Determine the (X, Y) coordinate at the center of the cell enclosing the given text.  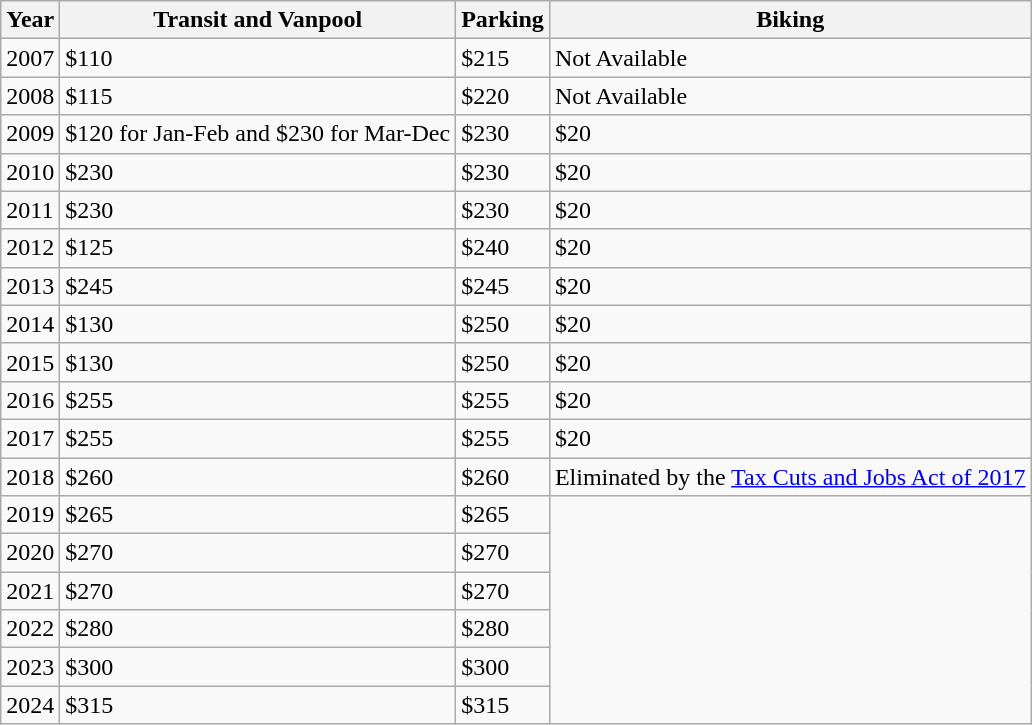
$215 (503, 58)
$115 (258, 96)
$110 (258, 58)
2021 (30, 591)
2011 (30, 210)
$120 for Jan-Feb and $230 for Mar-Dec (258, 134)
$125 (258, 248)
2015 (30, 362)
2016 (30, 400)
2012 (30, 248)
$240 (503, 248)
2020 (30, 553)
2007 (30, 58)
Eliminated by the Tax Cuts and Jobs Act of 2017 (790, 477)
2018 (30, 477)
2017 (30, 438)
Parking (503, 20)
2014 (30, 324)
2023 (30, 667)
2013 (30, 286)
2022 (30, 629)
2009 (30, 134)
2024 (30, 705)
Year (30, 20)
2010 (30, 172)
2008 (30, 96)
$220 (503, 96)
Transit and Vanpool (258, 20)
2019 (30, 515)
Biking (790, 20)
